Return the (x, y) coordinate for the center point of the cell that contains the specified text.  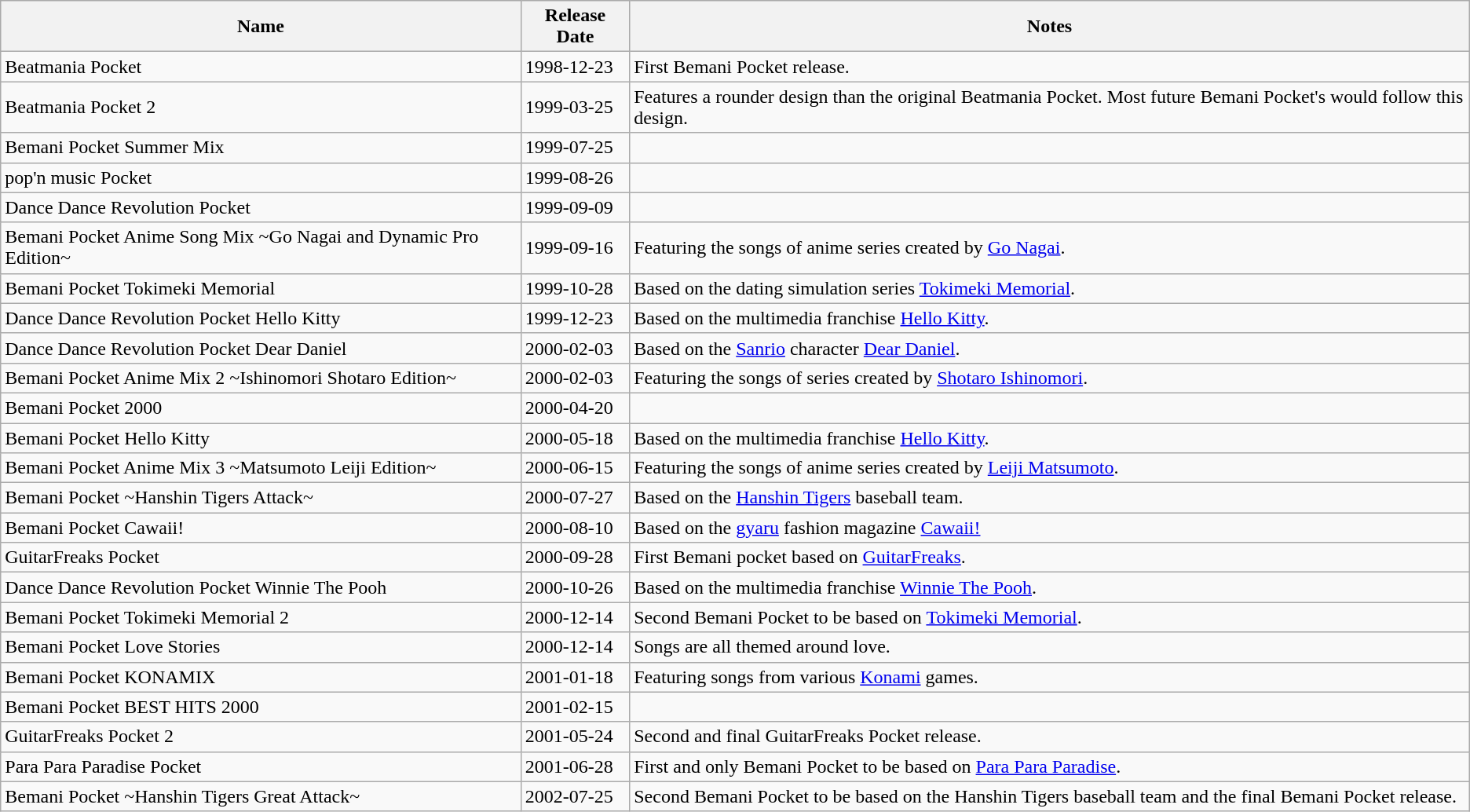
1999-09-09 (575, 207)
Dance Dance Revolution Pocket Winnie The Pooh (261, 587)
1999-09-16 (575, 248)
Bemani Pocket 2000 (261, 408)
Bemani Pocket Summer Mix (261, 148)
Bemani Pocket Hello Kitty (261, 437)
First Bemani pocket based on GuitarFreaks. (1050, 558)
2000-09-28 (575, 558)
Featuring the songs of anime series created by Go Nagai. (1050, 248)
Based on the gyaru fashion magazine Cawaii! (1050, 528)
Features a rounder design than the original Beatmania Pocket. Most future Bemani Pocket's would follow this design. (1050, 107)
Release Date (575, 27)
Bemani Pocket KONAMIX (261, 677)
Bemani Pocket Anime Song Mix ~Go Nagai and Dynamic Pro Edition~ (261, 248)
Featuring songs from various Konami games. (1050, 677)
pop'n music Pocket (261, 177)
GuitarFreaks Pocket 2 (261, 737)
Bemani Pocket Love Stories (261, 647)
Based on the dating simulation series Tokimeki Memorial. (1050, 288)
2001-01-18 (575, 677)
Second Bemani Pocket to be based on the Hanshin Tigers baseball team and the final Bemani Pocket release. (1050, 796)
1999-08-26 (575, 177)
2000-05-18 (575, 437)
Bemani Pocket Anime Mix 2 ~Ishinomori Shotaro Edition~ (261, 378)
1998-12-23 (575, 67)
2000-08-10 (575, 528)
Dance Dance Revolution Pocket Dear Daniel (261, 348)
2000-04-20 (575, 408)
1999-10-28 (575, 288)
Dance Dance Revolution Pocket Hello Kitty (261, 318)
Bemani Pocket ~Hanshin Tigers Attack~ (261, 498)
Songs are all themed around love. (1050, 647)
2000-06-15 (575, 468)
Name (261, 27)
Beatmania Pocket 2 (261, 107)
2000-10-26 (575, 587)
2002-07-25 (575, 796)
Bemani Pocket Tokimeki Memorial (261, 288)
1999-12-23 (575, 318)
Bemani Pocket Cawaii! (261, 528)
Bemani Pocket ~Hanshin Tigers Great Attack~ (261, 796)
Featuring the songs of anime series created by Leiji Matsumoto. (1050, 468)
Dance Dance Revolution Pocket (261, 207)
Para Para Paradise Pocket (261, 766)
Second and final GuitarFreaks Pocket release. (1050, 737)
1999-03-25 (575, 107)
GuitarFreaks Pocket (261, 558)
Bemani Pocket BEST HITS 2000 (261, 707)
Second Bemani Pocket to be based on Tokimeki Memorial. (1050, 617)
Bemani Pocket Tokimeki Memorial 2 (261, 617)
2001-05-24 (575, 737)
Featuring the songs of series created by Shotaro Ishinomori. (1050, 378)
2001-02-15 (575, 707)
Beatmania Pocket (261, 67)
Bemani Pocket Anime Mix 3 ~Matsumoto Leiji Edition~ (261, 468)
Based on the Sanrio character Dear Daniel. (1050, 348)
2001-06-28 (575, 766)
First Bemani Pocket release. (1050, 67)
2000-07-27 (575, 498)
Based on the Hanshin Tigers baseball team. (1050, 498)
Notes (1050, 27)
1999-07-25 (575, 148)
Based on the multimedia franchise Winnie The Pooh. (1050, 587)
First and only Bemani Pocket to be based on Para Para Paradise. (1050, 766)
